Pinpoint the cell where the given text exists, returning its [x, y] midpoint coordinate. 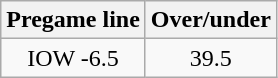
IOW -6.5 [74, 58]
Pregame line [74, 20]
39.5 [210, 58]
Over/under [210, 20]
